Extract the (x, y) coordinate from the center of the cell holding the provided text.  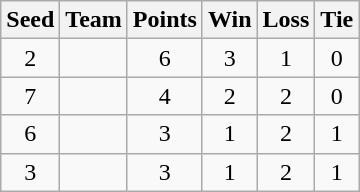
Tie (337, 20)
Loss (286, 20)
7 (30, 96)
Seed (30, 20)
Win (230, 20)
4 (164, 96)
Points (164, 20)
Team (94, 20)
